Find where the given text appears and provide that cell's center as (x, y) coordinate. 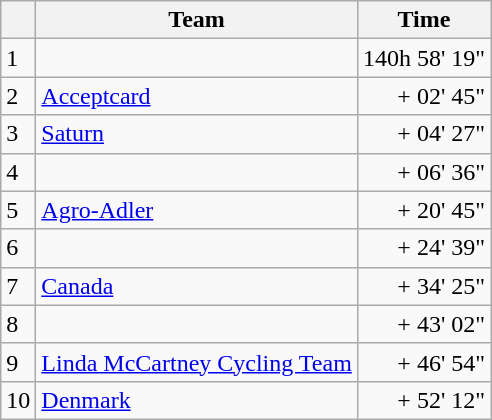
Agro-Adler (197, 210)
+ 46' 54" (424, 362)
5 (18, 210)
Canada (197, 286)
7 (18, 286)
140h 58' 19" (424, 58)
Team (197, 20)
6 (18, 248)
Linda McCartney Cycling Team (197, 362)
+ 04' 27" (424, 134)
+ 06' 36" (424, 172)
+ 43' 02" (424, 324)
1 (18, 58)
2 (18, 96)
Time (424, 20)
+ 34' 25" (424, 286)
+ 52' 12" (424, 400)
Denmark (197, 400)
+ 20' 45" (424, 210)
+ 24' 39" (424, 248)
9 (18, 362)
+ 02' 45" (424, 96)
8 (18, 324)
Acceptcard (197, 96)
4 (18, 172)
Saturn (197, 134)
3 (18, 134)
10 (18, 400)
